Capture the cell that displays the provided text and extract its [X, Y] central coordinate. 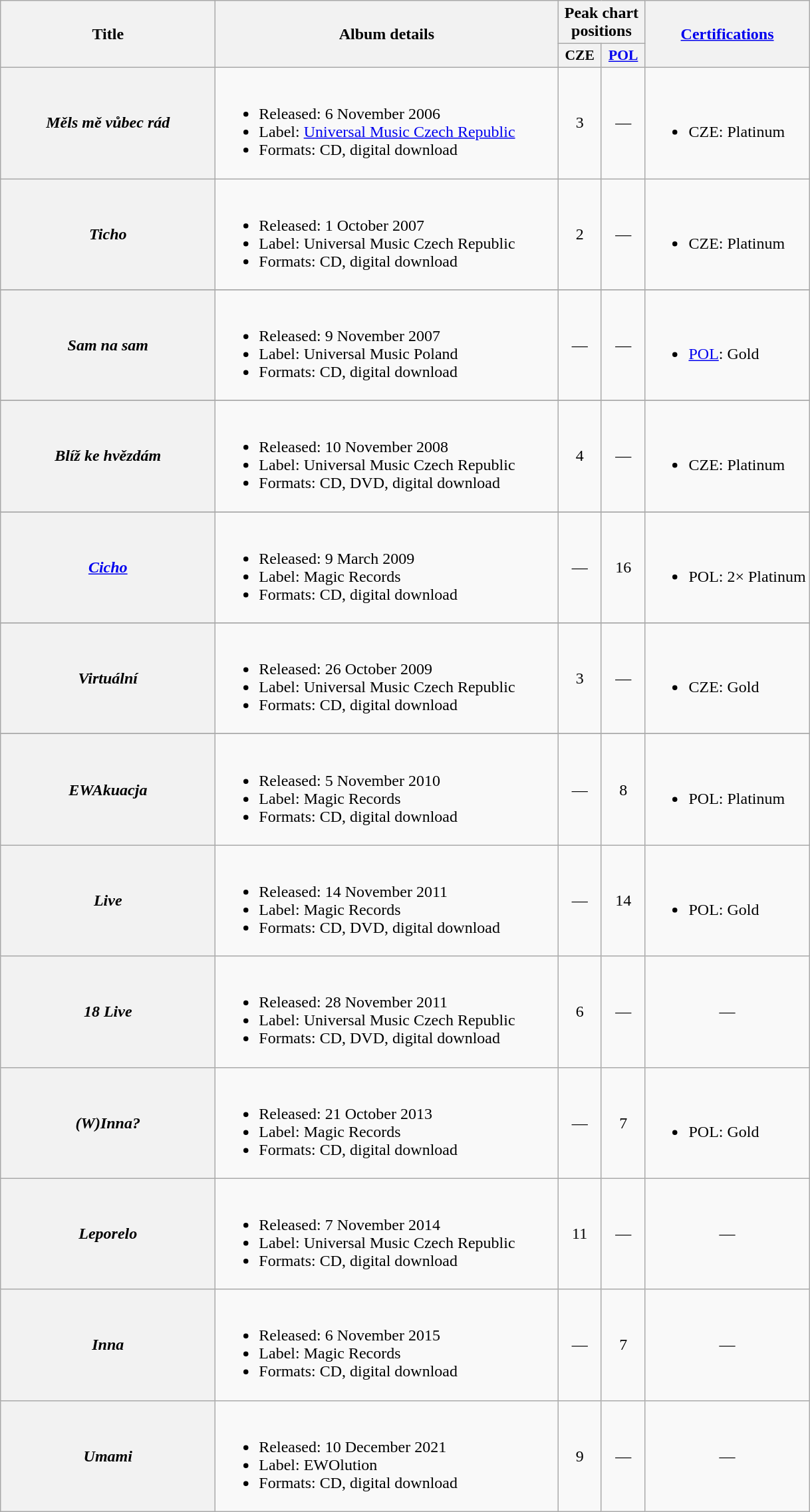
Released: 5 November 2010Label: Magic RecordsFormats: CD, digital download [387, 790]
Sam na sam [108, 346]
POL: Platinum [728, 790]
Live [108, 900]
2 [580, 234]
Released: 9 March 2009Label: Magic RecordsFormats: CD, digital download [387, 568]
Released: 14 November 2011Label: Magic RecordsFormats: CD, DVD, digital download [387, 900]
Released: 26 October 2009Label: Universal Music Czech RepublicFormats: CD, digital download [387, 678]
POL [623, 56]
Umami [108, 1456]
Album details [387, 35]
Ticho [108, 234]
Released: 28 November 2011Label: Universal Music Czech RepublicFormats: CD, DVD, digital download [387, 1012]
Released: 7 November 2014Label: Universal Music Czech RepublicFormats: CD, digital download [387, 1234]
Released: 1 October 2007Label: Universal Music Czech RepublicFormats: CD, digital download [387, 234]
18 Live [108, 1012]
Měls mě vůbec rád [108, 122]
CZE [580, 56]
(W)Inna? [108, 1122]
Leporelo [108, 1234]
Certifications [728, 35]
Released: 9 November 2007Label: Universal Music PolandFormats: CD, digital download [387, 346]
6 [580, 1012]
Blíž ke hvězdám [108, 456]
POL: 2× Platinum [728, 568]
Inna [108, 1344]
Peak chart positions [601, 23]
Released: 10 December 2021Label: EWOlutionFormats: CD, digital download [387, 1456]
EWAkuacja [108, 790]
4 [580, 456]
Title [108, 35]
Released: 10 November 2008Label: Universal Music Czech RepublicFormats: CD, DVD, digital download [387, 456]
Cicho [108, 568]
CZE: Gold [728, 678]
Virtuální [108, 678]
11 [580, 1234]
Released: 21 October 2013Label: Magic RecordsFormats: CD, digital download [387, 1122]
16 [623, 568]
9 [580, 1456]
Released: 6 November 2015Label: Magic RecordsFormats: CD, digital download [387, 1344]
Released: 6 November 2006Label: Universal Music Czech RepublicFormats: CD, digital download [387, 122]
8 [623, 790]
14 [623, 900]
